Scan for the cell matching the given text and deliver its (x, y) coordinate at center. 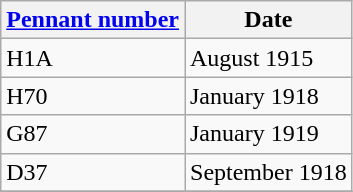
G87 (93, 134)
Pennant number (93, 20)
January 1919 (268, 134)
September 1918 (268, 172)
Date (268, 20)
H1A (93, 58)
August 1915 (268, 58)
H70 (93, 96)
D37 (93, 172)
January 1918 (268, 96)
